Scan for the cell matching the given text and deliver its [X, Y] coordinate at center. 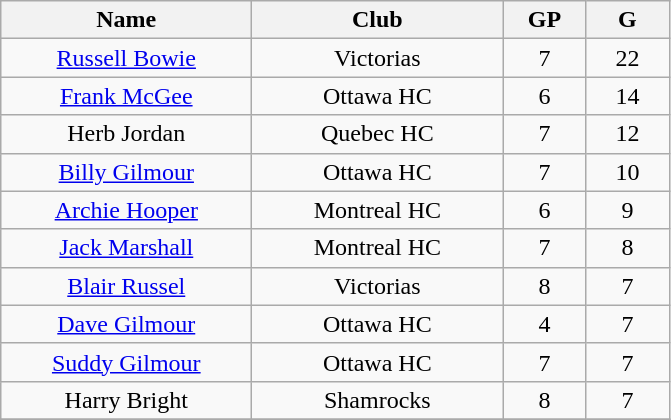
Name [126, 20]
Suddy Gilmour [126, 362]
Blair Russel [126, 286]
Quebec HC [378, 134]
G [628, 20]
4 [544, 324]
9 [628, 210]
Billy Gilmour [126, 172]
Herb Jordan [126, 134]
Shamrocks [378, 400]
Jack Marshall [126, 248]
12 [628, 134]
Club [378, 20]
10 [628, 172]
14 [628, 96]
Harry Bright [126, 400]
Frank McGee [126, 96]
GP [544, 20]
22 [628, 58]
Archie Hooper [126, 210]
Dave Gilmour [126, 324]
Russell Bowie [126, 58]
